Find where the given text appears and provide that cell's center as (x, y) coordinate. 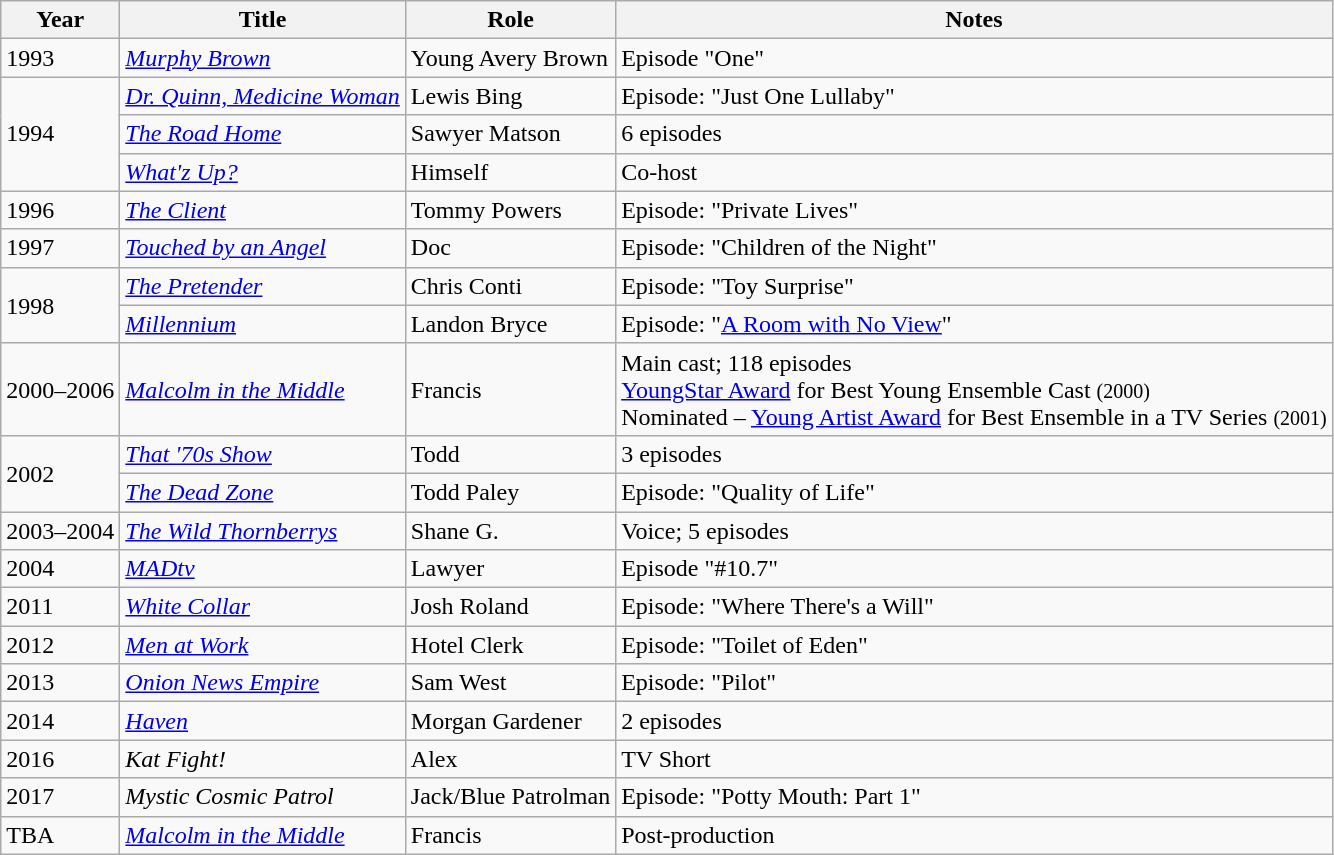
1996 (60, 210)
TBA (60, 835)
Episode: "Where There's a Will" (974, 607)
Young Avery Brown (510, 58)
2013 (60, 683)
The Wild Thornberrys (262, 531)
Episode: "Pilot" (974, 683)
2004 (60, 569)
Sam West (510, 683)
The Dead Zone (262, 492)
Episode: "A Room with No View" (974, 324)
Episode: "Private Lives" (974, 210)
Tommy Powers (510, 210)
Kat Fight! (262, 759)
Landon Bryce (510, 324)
Year (60, 20)
2014 (60, 721)
Doc (510, 248)
Co-host (974, 172)
That '70s Show (262, 454)
2003–2004 (60, 531)
Murphy Brown (262, 58)
Chris Conti (510, 286)
1998 (60, 305)
Post-production (974, 835)
2017 (60, 797)
White Collar (262, 607)
Episode: "Potty Mouth: Part 1" (974, 797)
Josh Roland (510, 607)
Notes (974, 20)
Himself (510, 172)
Episode "#10.7" (974, 569)
Jack/Blue Patrolman (510, 797)
Episode "One" (974, 58)
2 episodes (974, 721)
The Road Home (262, 134)
2012 (60, 645)
2000–2006 (60, 389)
MADtv (262, 569)
What'z Up? (262, 172)
Voice; 5 episodes (974, 531)
Todd Paley (510, 492)
1997 (60, 248)
1993 (60, 58)
3 episodes (974, 454)
6 episodes (974, 134)
Episode: "Quality of Life" (974, 492)
Main cast; 118 episodesYoungStar Award for Best Young Ensemble Cast (2000)Nominated – Young Artist Award for Best Ensemble in a TV Series (2001) (974, 389)
2002 (60, 473)
Sawyer Matson (510, 134)
Men at Work (262, 645)
Touched by an Angel (262, 248)
Millennium (262, 324)
Lawyer (510, 569)
Onion News Empire (262, 683)
Lewis Bing (510, 96)
Mystic Cosmic Patrol (262, 797)
Episode: "Toilet of Eden" (974, 645)
2016 (60, 759)
Shane G. (510, 531)
Episode: "Just One Lullaby" (974, 96)
Haven (262, 721)
Alex (510, 759)
Hotel Clerk (510, 645)
Title (262, 20)
Episode: "Children of the Night" (974, 248)
Dr. Quinn, Medicine Woman (262, 96)
Todd (510, 454)
Episode: "Toy Surprise" (974, 286)
1994 (60, 134)
The Client (262, 210)
The Pretender (262, 286)
Morgan Gardener (510, 721)
Role (510, 20)
TV Short (974, 759)
2011 (60, 607)
